Capture the cell that displays the provided text and extract its (X, Y) central coordinate. 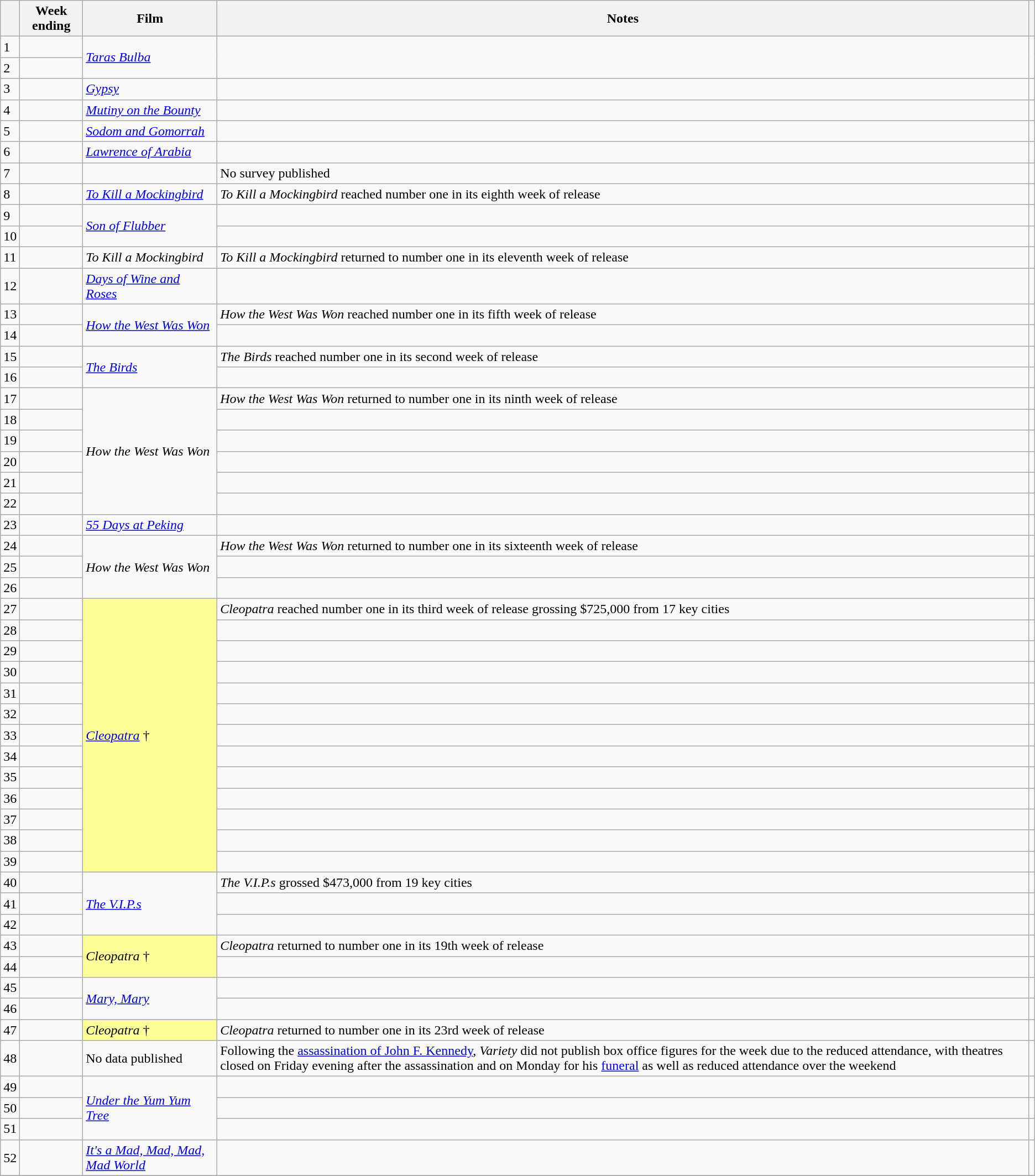
9 (10, 215)
Notes (623, 19)
To Kill a Mockingbird reached number one in its eighth week of release (623, 194)
39 (10, 861)
4 (10, 110)
The Birds (150, 367)
20 (10, 462)
49 (10, 1087)
3 (10, 89)
32 (10, 714)
Film (150, 19)
26 (10, 588)
Lawrence of Arabia (150, 152)
17 (10, 399)
43 (10, 945)
38 (10, 840)
23 (10, 525)
Mary, Mary (150, 999)
How the West Was Won reached number one in its fifth week of release (623, 315)
Son of Flubber (150, 226)
44 (10, 967)
Days of Wine and Roses (150, 285)
14 (10, 336)
50 (10, 1108)
Under the Yum Yum Tree (150, 1108)
31 (10, 693)
Cleopatra returned to number one in its 23rd week of release (623, 1030)
8 (10, 194)
18 (10, 420)
Taras Bulba (150, 58)
37 (10, 819)
27 (10, 609)
16 (10, 378)
30 (10, 672)
36 (10, 798)
7 (10, 173)
The V.I.P.s (150, 903)
45 (10, 988)
48 (10, 1058)
No survey published (623, 173)
46 (10, 1009)
51 (10, 1129)
Mutiny on the Bounty (150, 110)
The V.I.P.s grossed $473,000 from 19 key cities (623, 882)
19 (10, 441)
Cleopatra reached number one in its third week of release grossing $725,000 from 17 key cities (623, 609)
13 (10, 315)
How the West Was Won returned to number one in its sixteenth week of release (623, 546)
22 (10, 504)
47 (10, 1030)
No data published (150, 1058)
40 (10, 882)
5 (10, 131)
It's a Mad, Mad, Mad, Mad World (150, 1158)
1 (10, 47)
12 (10, 285)
2 (10, 68)
52 (10, 1158)
Gypsy (150, 89)
29 (10, 651)
42 (10, 924)
21 (10, 483)
To Kill a Mockingbird returned to number one in its eleventh week of release (623, 257)
25 (10, 567)
55 Days at Peking (150, 525)
Cleopatra returned to number one in its 19th week of release (623, 945)
Week ending (51, 19)
24 (10, 546)
15 (10, 357)
33 (10, 735)
34 (10, 756)
Sodom and Gomorrah (150, 131)
35 (10, 777)
28 (10, 630)
10 (10, 236)
The Birds reached number one in its second week of release (623, 357)
6 (10, 152)
41 (10, 903)
How the West Was Won returned to number one in its ninth week of release (623, 399)
11 (10, 257)
